Identify which cell holds the provided text, then report its (X, Y) central coordinate. 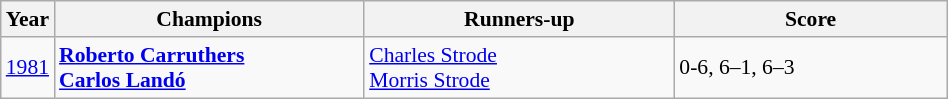
Year (28, 19)
0-6, 6–1, 6–3 (810, 68)
Champions (209, 19)
Charles Strode Morris Strode (519, 68)
Roberto Carruthers Carlos Landó (209, 68)
1981 (28, 68)
Runners-up (519, 19)
Score (810, 19)
